Return [X, Y] of the center of cell containing provided text 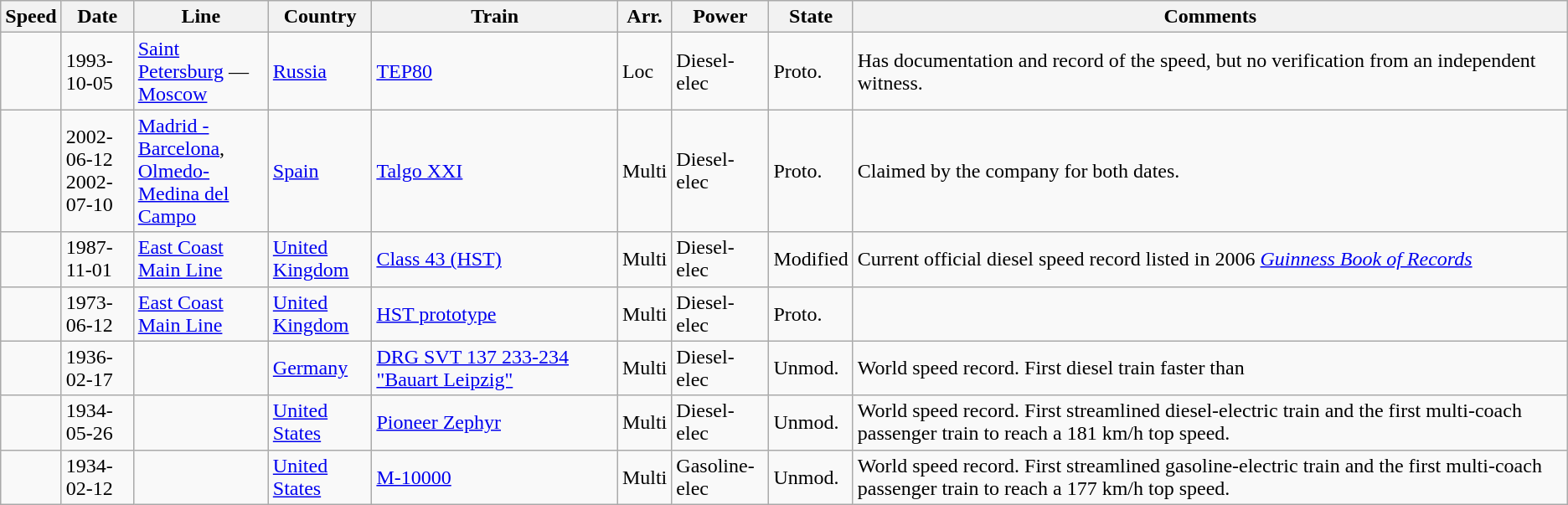
1936-02-17 [97, 368]
Current official diesel speed record listed in 2006 Guinness Book of Records [1210, 260]
Loc [644, 71]
World speed record. First diesel train faster than [1210, 368]
World speed record. First streamlined diesel-electric train and the first multi-coach passenger train to reach a 181 km/h top speed. [1210, 422]
Gasoline-elec [720, 477]
1934-02-12 [97, 477]
Russia [320, 71]
Comments [1210, 17]
Madrid - Barcelona, Olmedo-Medina del Campo [201, 171]
State [811, 17]
Country [320, 17]
Speed [31, 17]
Date [97, 17]
Claimed by the company for both dates. [1210, 171]
2002-06-122002-07-10 [97, 171]
Modified [811, 260]
1987-11-01 [97, 260]
1934-05-26 [97, 422]
TEP80 [495, 71]
M-10000 [495, 477]
World speed record. First streamlined gasoline-electric train and the first multi-coach passenger train to reach a 177 km/h top speed. [1210, 477]
Saint Petersburg — Moscow [201, 71]
Arr. [644, 17]
Train [495, 17]
Spain [320, 171]
Power [720, 17]
Germany [320, 368]
Pioneer Zephyr [495, 422]
Line [201, 17]
Talgo XXI [495, 171]
1973-06-12 [97, 313]
1993-10-05 [97, 71]
Has documentation and record of the speed, but no verification from an independent witness. [1210, 71]
Class 43 (HST) [495, 260]
DRG SVT 137 233-234 "Bauart Leipzig" [495, 368]
HST prototype [495, 313]
